Pinpoint the cell where the given text exists, returning its [X, Y] midpoint coordinate. 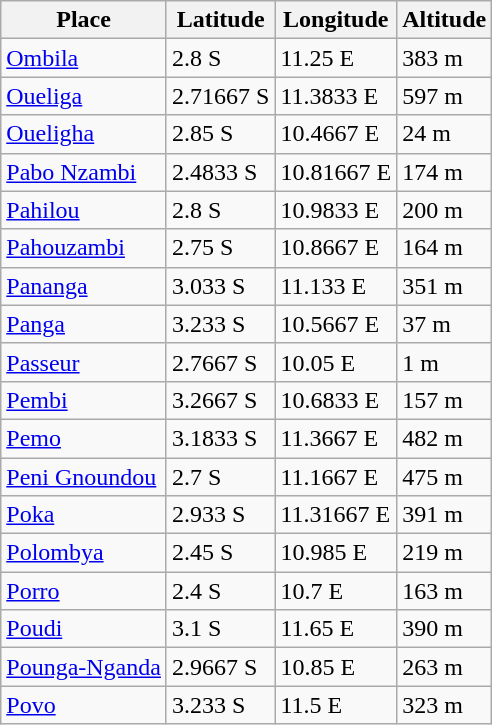
11.31667 E [336, 515]
10.05 E [336, 362]
2.85 S [220, 134]
2.933 S [220, 515]
Pembi [84, 400]
10.985 E [336, 553]
2.71667 S [220, 96]
2.7 S [220, 477]
Polombya [84, 553]
10.9833 E [336, 210]
10.5667 E [336, 324]
11.133 E [336, 286]
Poudi [84, 629]
2.9667 S [220, 667]
597 m [444, 96]
174 m [444, 172]
3.2667 S [220, 400]
Latitude [220, 20]
11.5 E [336, 705]
263 m [444, 667]
10.8667 E [336, 248]
163 m [444, 591]
Oueliga [84, 96]
10.6833 E [336, 400]
2.75 S [220, 248]
Povo [84, 705]
390 m [444, 629]
10.7 E [336, 591]
Peni Gnoundou [84, 477]
Place [84, 20]
Pananga [84, 286]
Poka [84, 515]
11.1667 E [336, 477]
Passeur [84, 362]
323 m [444, 705]
10.85 E [336, 667]
1 m [444, 362]
Oueligha [84, 134]
2.4 S [220, 591]
10.4667 E [336, 134]
Longitude [336, 20]
391 m [444, 515]
11.3667 E [336, 438]
3.1 S [220, 629]
219 m [444, 553]
164 m [444, 248]
157 m [444, 400]
351 m [444, 286]
10.81667 E [336, 172]
Pabo Nzambi [84, 172]
11.65 E [336, 629]
383 m [444, 58]
Porro [84, 591]
2.7667 S [220, 362]
2.4833 S [220, 172]
475 m [444, 477]
Pahilou [84, 210]
Pahouzambi [84, 248]
3.033 S [220, 286]
482 m [444, 438]
Altitude [444, 20]
37 m [444, 324]
24 m [444, 134]
Ombila [84, 58]
200 m [444, 210]
3.1833 S [220, 438]
2.45 S [220, 553]
Panga [84, 324]
Pounga-Nganda [84, 667]
11.25 E [336, 58]
Pemo [84, 438]
11.3833 E [336, 96]
